Determine the (X, Y) coordinate at the center of the cell enclosing the given text.  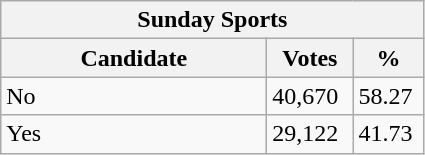
Sunday Sports (212, 20)
41.73 (388, 134)
Candidate (134, 58)
29,122 (310, 134)
No (134, 96)
Yes (134, 134)
58.27 (388, 96)
40,670 (310, 96)
Votes (310, 58)
% (388, 58)
